From the cell containing the given text, extract its center point as [X, Y] coordinate. 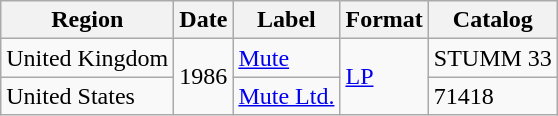
1986 [204, 77]
STUMM 33 [492, 58]
LP [384, 77]
United States [88, 96]
Mute [286, 58]
Date [204, 20]
71418 [492, 96]
Catalog [492, 20]
Format [384, 20]
Region [88, 20]
United Kingdom [88, 58]
Label [286, 20]
Mute Ltd. [286, 96]
